Detect which cell encompasses the target text, then output its (X, Y) center coordinate. 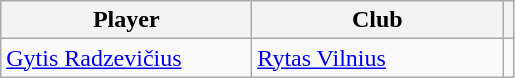
Gytis Radzevičius (126, 58)
Club (378, 20)
Rytas Vilnius (378, 58)
Player (126, 20)
